Find where the given text appears and provide that cell's center as [x, y] coordinate. 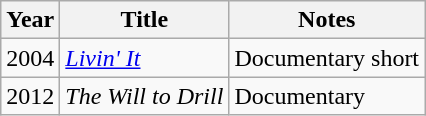
Year [30, 20]
Title [144, 20]
Livin' It [144, 58]
Documentary short [327, 58]
2004 [30, 58]
2012 [30, 96]
The Will to Drill [144, 96]
Notes [327, 20]
Documentary [327, 96]
